Detect which cell encompasses the target text, then output its (X, Y) center coordinate. 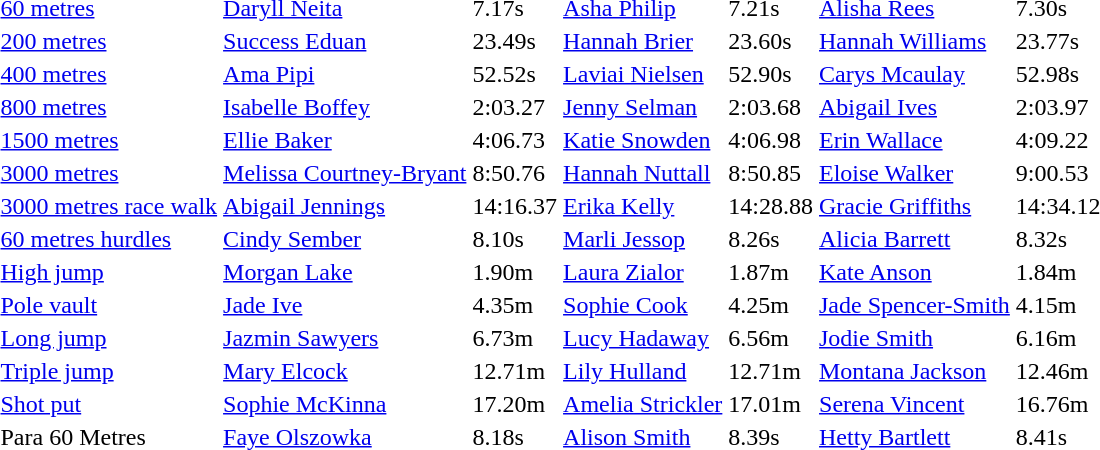
Eloise Walker (915, 173)
Erika Kelly (643, 206)
1.90m (515, 272)
Alicia Barrett (915, 239)
Ellie Baker (345, 140)
Marli Jessop (643, 239)
Erin Wallace (915, 140)
Sophie Cook (643, 305)
17.01m (771, 404)
8:50.76 (515, 173)
Abigail Jennings (345, 206)
Jade Spencer-Smith (915, 305)
Jade Ive (345, 305)
23.60s (771, 41)
14:28.88 (771, 206)
Morgan Lake (345, 272)
Laviai Nielsen (643, 74)
6.73m (515, 338)
1.87m (771, 272)
Laura Zialor (643, 272)
Isabelle Boffey (345, 107)
2:03.27 (515, 107)
4.25m (771, 305)
Success Eduan (345, 41)
Jazmin Sawyers (345, 338)
2:03.68 (771, 107)
Lucy Hadaway (643, 338)
4.35m (515, 305)
52.90s (771, 74)
Amelia Strickler (643, 404)
Gracie Griffiths (915, 206)
14:16.37 (515, 206)
Jenny Selman (643, 107)
Katie Snowden (643, 140)
Carys Mcaulay (915, 74)
Cindy Sember (345, 239)
Hannah Brier (643, 41)
Serena Vincent (915, 404)
Kate Anson (915, 272)
8:50.85 (771, 173)
Jodie Smith (915, 338)
8.26s (771, 239)
Mary Elcock (345, 371)
4:06.98 (771, 140)
Hannah Nuttall (643, 173)
17.20m (515, 404)
Abigail Ives (915, 107)
4:06.73 (515, 140)
23.49s (515, 41)
Lily Hulland (643, 371)
Hannah Williams (915, 41)
8.10s (515, 239)
Melissa Courtney-Bryant (345, 173)
Sophie McKinna (345, 404)
52.52s (515, 74)
6.56m (771, 338)
Montana Jackson (915, 371)
Ama Pipi (345, 74)
